Detect which cell encompasses the target text, then output its [x, y] center coordinate. 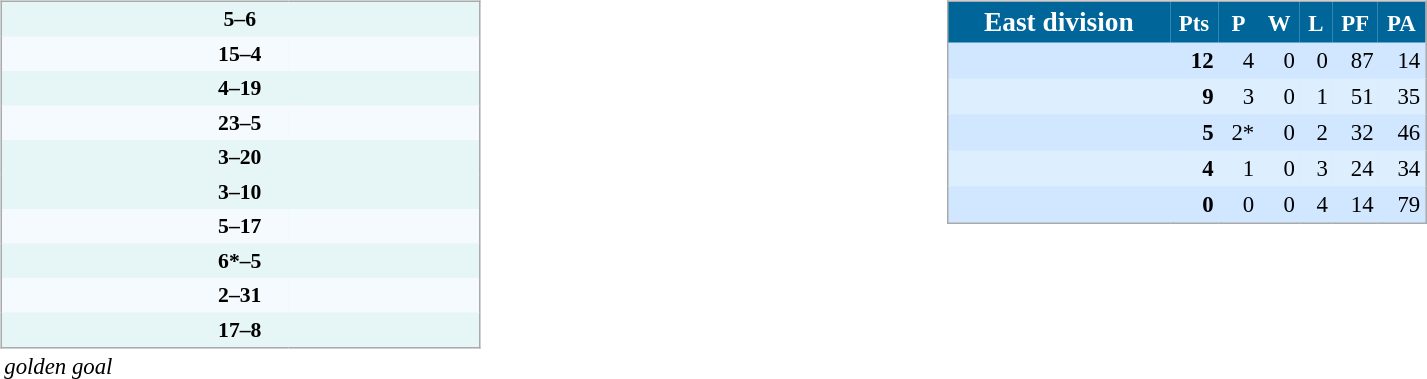
6*–5 [240, 261]
2 [1316, 132]
87 [1355, 60]
2–31 [240, 295]
3–10 [240, 191]
24 [1355, 168]
W [1280, 22]
3–20 [240, 157]
15–4 [240, 53]
4–19 [240, 88]
12 [1194, 60]
P [1238, 22]
5 [1194, 132]
5–6 [240, 18]
East division [1058, 22]
PA [1402, 22]
PF [1355, 22]
34 [1402, 168]
46 [1402, 132]
32 [1355, 132]
L [1316, 22]
23–5 [240, 123]
5–17 [240, 226]
9 [1194, 96]
17–8 [240, 330]
51 [1355, 96]
79 [1402, 204]
Pts [1194, 22]
35 [1402, 96]
2* [1238, 132]
